Scan for the cell matching the given text and deliver its [x, y] coordinate at center. 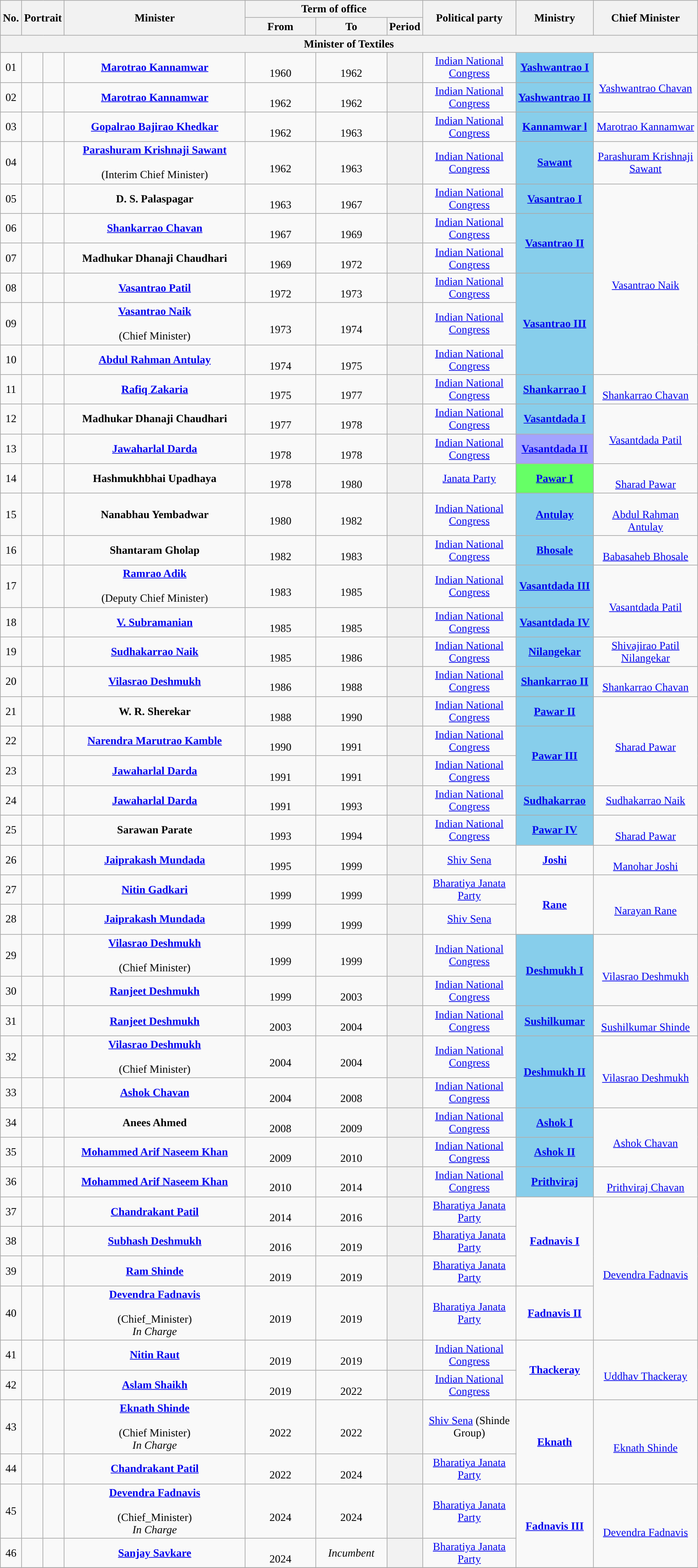
Subhash Deshmukh [155, 1241]
Aslam Shaikh [155, 1384]
Antulay [554, 514]
20 [11, 682]
Hashmukhbhai Upadhaya [155, 479]
Minister [155, 18]
Janata Party [469, 479]
43 [11, 1427]
41 [11, 1355]
1960 [281, 68]
06 [11, 228]
27 [11, 890]
1994 [351, 830]
Political party [469, 18]
Minister of Textiles [349, 44]
Ram Shinde [155, 1271]
Pawar I [554, 479]
16 [11, 550]
Joshi [554, 860]
25 [11, 830]
24 [11, 800]
Sushilkumar Shinde [645, 1021]
V. Subramanian [155, 622]
10 [11, 359]
14 [11, 479]
19 [11, 652]
03 [11, 127]
Fadnavis II [554, 1313]
Ramrao Adik (Deputy Chief Minister) [155, 586]
04 [11, 163]
28 [11, 919]
15 [11, 514]
40 [11, 1313]
Parashuram Krishnaji Sawant (Interim Chief Minister) [155, 163]
02 [11, 97]
38 [11, 1241]
Thackeray [554, 1370]
Kannamwar l [554, 127]
34 [11, 1122]
Term of office [334, 9]
08 [11, 288]
Sudhakarrao [554, 800]
22 [11, 741]
46 [11, 1553]
44 [11, 1469]
To [351, 26]
Deshmukh II [554, 1072]
30 [11, 991]
39 [11, 1271]
Nanabhau Yembadwar [155, 514]
05 [11, 198]
Portrait [43, 18]
Deshmukh I [554, 970]
Sarawan Parate [155, 830]
11 [11, 389]
From [281, 26]
Shankarrao II [554, 682]
Pawar III [554, 756]
Narendra Marutrao Kamble [155, 741]
01 [11, 68]
Babasaheb Bhosale [645, 550]
No. [11, 18]
Uddhav Thackeray [645, 1370]
Fadnavis III [554, 1526]
26 [11, 860]
Rafiq Zakaria [155, 389]
Yashwantrao II [554, 97]
42 [11, 1384]
Yashwantrao I [554, 68]
18 [11, 622]
35 [11, 1152]
32 [11, 1057]
Rane [554, 905]
Vasantrao Naik [645, 279]
Vasantdada IV [554, 622]
Eknath Shinde [645, 1442]
D. S. Palaspagar [155, 198]
Pawar II [554, 711]
Ashok II [554, 1152]
Eknath [554, 1442]
Pawar IV [554, 830]
Vasantrao I [554, 198]
45 [11, 1511]
Bhosale [554, 550]
Shankarrao I [554, 389]
Nilangekar [554, 652]
Incumbent [351, 1553]
33 [11, 1093]
Prithviraj Chavan [645, 1181]
Anees Ahmed [155, 1122]
Prithviraj [554, 1181]
Ashok I [554, 1122]
Nitin Gadkari [155, 890]
Vasantrao II [554, 243]
12 [11, 419]
Chief Minister [645, 18]
Vasantrao III [554, 323]
Nitin Raut [155, 1355]
Shantaram Gholap [155, 550]
23 [11, 770]
Parashuram Krishnaji Sawant [645, 163]
21 [11, 711]
36 [11, 1181]
Eknath Shinde (Chief Minister)In Charge [155, 1427]
17 [11, 586]
Vasantrao Patil [155, 288]
Shivajirao Patil Nilangekar [645, 652]
31 [11, 1021]
Vasantdada I [554, 419]
Period [405, 26]
Vasantrao Naik (Chief Minister) [155, 323]
37 [11, 1212]
Ministry [554, 18]
Sawant [554, 163]
09 [11, 323]
W. R. Sherekar [155, 711]
Yashwantrao Chavan [645, 82]
1995 [281, 860]
Shiv Sena (Shinde Group) [469, 1427]
13 [11, 449]
Sanjay Savkare [155, 1553]
29 [11, 955]
Narayan Rane [645, 905]
Fadnavis I [554, 1241]
Vasantdada II [554, 449]
Manohar Joshi [645, 860]
Sushilkumar [554, 1021]
Gopalrao Bajirao Khedkar [155, 127]
07 [11, 258]
Vasantdada III [554, 586]
